Locate the cell with the specified text and output its (X, Y) center coordinate. 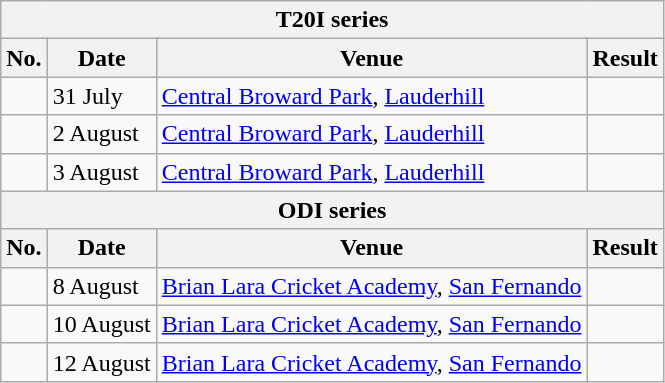
12 August (102, 362)
8 August (102, 286)
2 August (102, 134)
T20I series (332, 20)
ODI series (332, 210)
31 July (102, 96)
10 August (102, 324)
3 August (102, 172)
